Determine the (X, Y) coordinate at the center of the cell enclosing the given text.  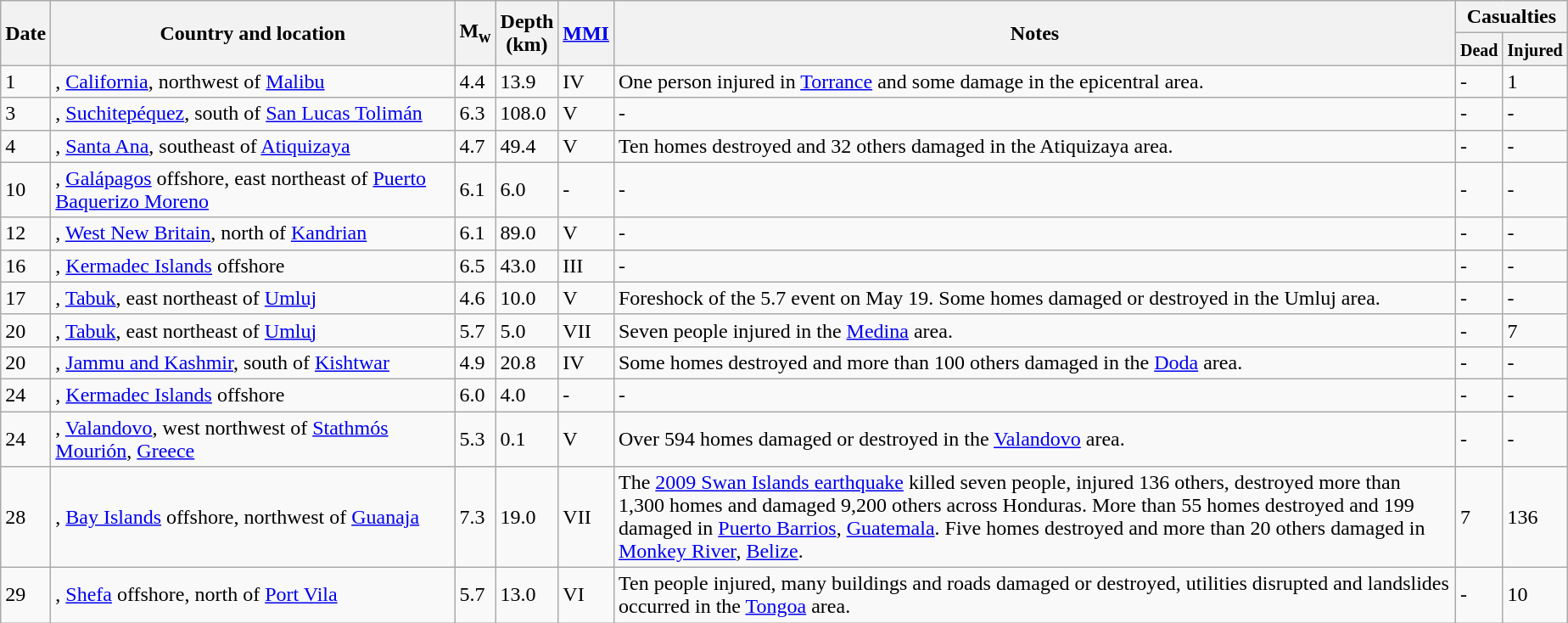
29 (25, 596)
12 (25, 233)
, West New Britain, north of Kandrian (253, 233)
Notes (1034, 33)
Injured (1535, 49)
4.4 (475, 81)
Foreshock of the 5.7 event on May 19. Some homes damaged or destroyed in the Umluj area. (1034, 298)
III (586, 266)
0.1 (527, 438)
4 (25, 146)
10.0 (527, 298)
, Santa Ana, southeast of Atiquizaya (253, 146)
89.0 (527, 233)
Country and location (253, 33)
3 (25, 114)
13.0 (527, 596)
Date (25, 33)
Over 594 homes damaged or destroyed in the Valandovo area. (1034, 438)
17 (25, 298)
Casualties (1512, 17)
20.8 (527, 362)
4.6 (475, 298)
4.0 (527, 395)
, Galápagos offshore, east northeast of Puerto Baquerizo Moreno (253, 190)
, Jammu and Kashmir, south of Kishtwar (253, 362)
, Shefa offshore, north of Port Vila (253, 596)
Ten homes destroyed and 32 others damaged in the Atiquizaya area. (1034, 146)
49.4 (527, 146)
Seven people injured in the Medina area. (1034, 330)
Depth(km) (527, 33)
136 (1535, 518)
MMI (586, 33)
, Suchitepéquez, south of San Lucas Tolimán (253, 114)
108.0 (527, 114)
, Valandovo, west northwest of Stathmós Mourión, Greece (253, 438)
28 (25, 518)
16 (25, 266)
19.0 (527, 518)
Dead (1480, 49)
5.3 (475, 438)
4.7 (475, 146)
6.3 (475, 114)
One person injured in Torrance and some damage in the epicentral area. (1034, 81)
7.3 (475, 518)
Some homes destroyed and more than 100 others damaged in the Doda area. (1034, 362)
4.9 (475, 362)
, Bay Islands offshore, northwest of Guanaja (253, 518)
43.0 (527, 266)
VI (586, 596)
13.9 (527, 81)
6.5 (475, 266)
, California, northwest of Malibu (253, 81)
Mw (475, 33)
5.0 (527, 330)
Ten people injured, many buildings and roads damaged or destroyed, utilities disrupted and landslides occurred in the Tongoa area. (1034, 596)
